Return (x, y) of the center of cell containing provided text 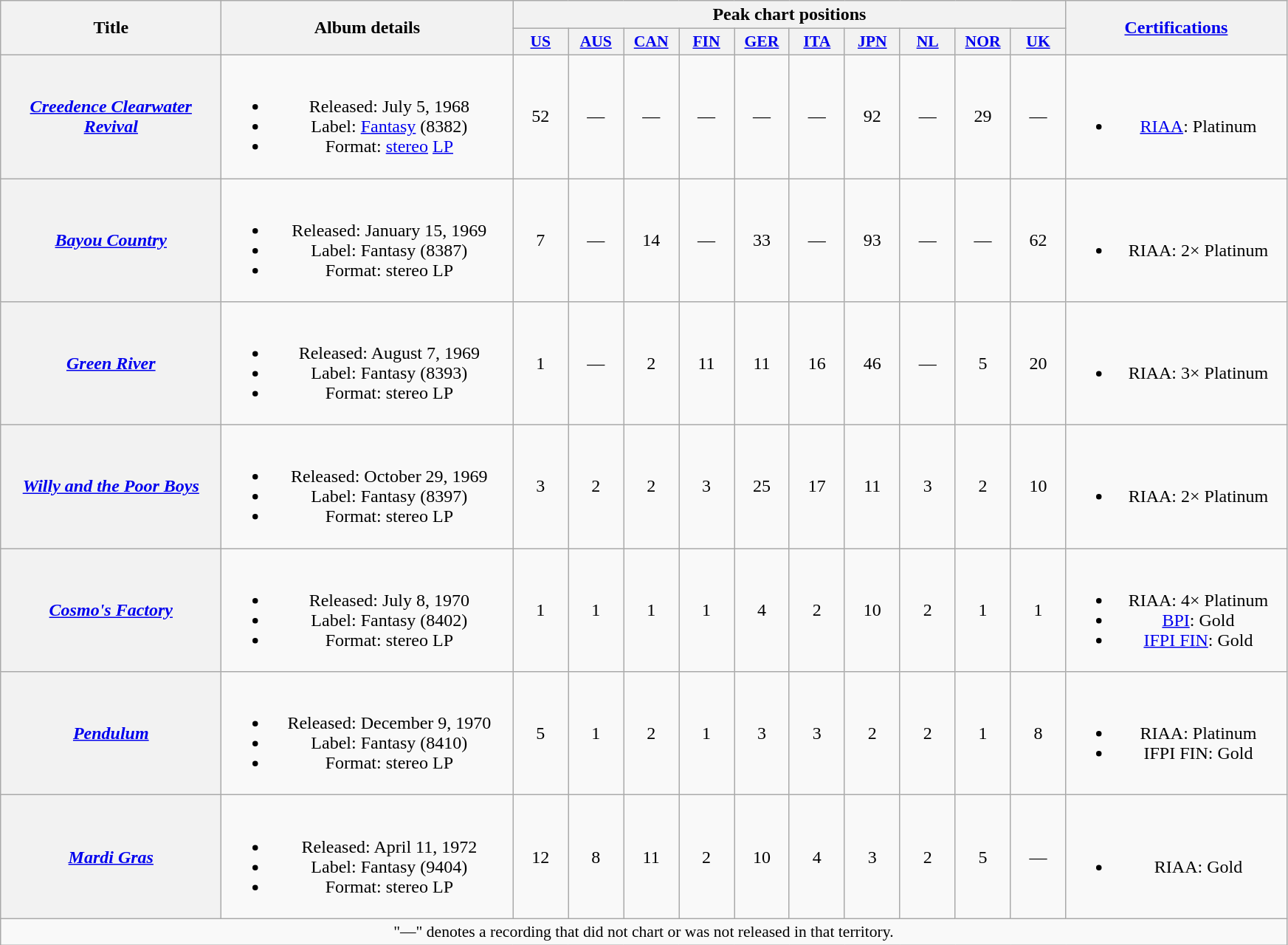
33 (762, 241)
Released: October 29, 1969Label: Fantasy (8397)Format: stereo LP (368, 487)
FIN (707, 42)
RIAA: 3× Platinum (1177, 363)
Creedence Clearwater Revival (111, 117)
RIAA: Platinum (1177, 117)
16 (816, 363)
Pendulum (111, 734)
Title (111, 28)
Album details (368, 28)
GER (762, 42)
93 (872, 241)
AUS (596, 42)
UK (1038, 42)
7 (540, 241)
12 (540, 856)
Green River (111, 363)
Released: January 15, 1969Label: Fantasy (8387)Format: stereo LP (368, 241)
Released: December 9, 1970Label: Fantasy (8410)Format: stereo LP (368, 734)
29 (983, 117)
Peak chart positions (790, 15)
NOR (983, 42)
Released: April 11, 1972Label: Fantasy (9404)Format: stereo LP (368, 856)
Certifications (1177, 28)
20 (1038, 363)
17 (816, 487)
"—" denotes a recording that did not chart or was not released in that territory. (644, 932)
CAN (651, 42)
US (540, 42)
Cosmo's Factory (111, 610)
RIAA: PlatinumIFPI FIN: Gold (1177, 734)
Bayou Country (111, 241)
52 (540, 117)
92 (872, 117)
62 (1038, 241)
46 (872, 363)
JPN (872, 42)
14 (651, 241)
RIAA: Gold (1177, 856)
25 (762, 487)
ITA (816, 42)
Released: July 8, 1970Label: Fantasy (8402)Format: stereo LP (368, 610)
Willy and the Poor Boys (111, 487)
Released: July 5, 1968Label: Fantasy (8382)Format: stereo LP (368, 117)
Mardi Gras (111, 856)
NL (927, 42)
Released: August 7, 1969Label: Fantasy (8393)Format: stereo LP (368, 363)
RIAA: 4× PlatinumBPI: GoldIFPI FIN: Gold (1177, 610)
